Locate the cell with the specified text and output its [x, y] center coordinate. 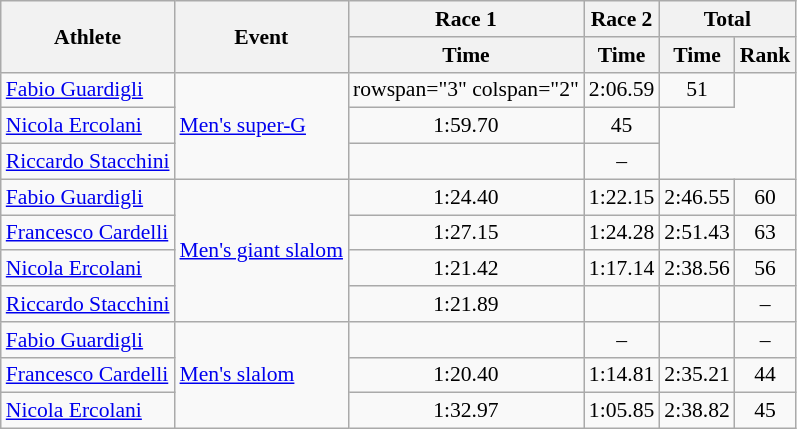
2:35.21 [696, 375]
51 [696, 90]
1:14.81 [622, 375]
1:32.97 [466, 411]
1:05.85 [622, 411]
1:21.42 [466, 269]
56 [766, 269]
1:17.14 [622, 269]
2:06.59 [622, 90]
Event [262, 36]
Race 2 [622, 19]
1:27.15 [466, 233]
2:38.56 [696, 269]
2:46.55 [696, 197]
1:59.70 [466, 126]
Total [727, 19]
Athlete [88, 36]
Men's super-G [262, 126]
44 [766, 375]
Rank [766, 55]
1:24.28 [622, 233]
2:38.82 [696, 411]
1:21.89 [466, 304]
60 [766, 197]
Men's giant slalom [262, 250]
rowspan="3" colspan="2" [466, 90]
1:20.40 [466, 375]
1:24.40 [466, 197]
63 [766, 233]
1:22.15 [622, 197]
Men's slalom [262, 376]
2:51.43 [696, 233]
Race 1 [466, 19]
